Locate the cell with the specified text and output its (x, y) center coordinate. 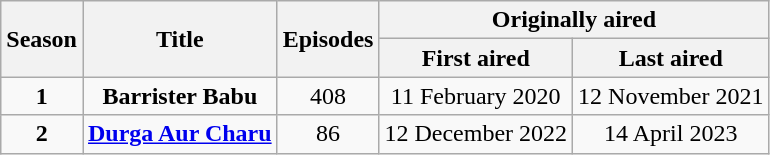
Last aired (671, 58)
2 (42, 134)
Title (180, 39)
Season (42, 39)
First aired (476, 58)
11 February 2020 (476, 96)
14 April 2023 (671, 134)
Barrister Babu (180, 96)
Episodes (328, 39)
408 (328, 96)
12 December 2022 (476, 134)
86 (328, 134)
Durga Aur Charu (180, 134)
1 (42, 96)
12 November 2021 (671, 96)
Originally aired (574, 20)
